Search for the cell housing the specified text and yield its [x, y] center coordinate. 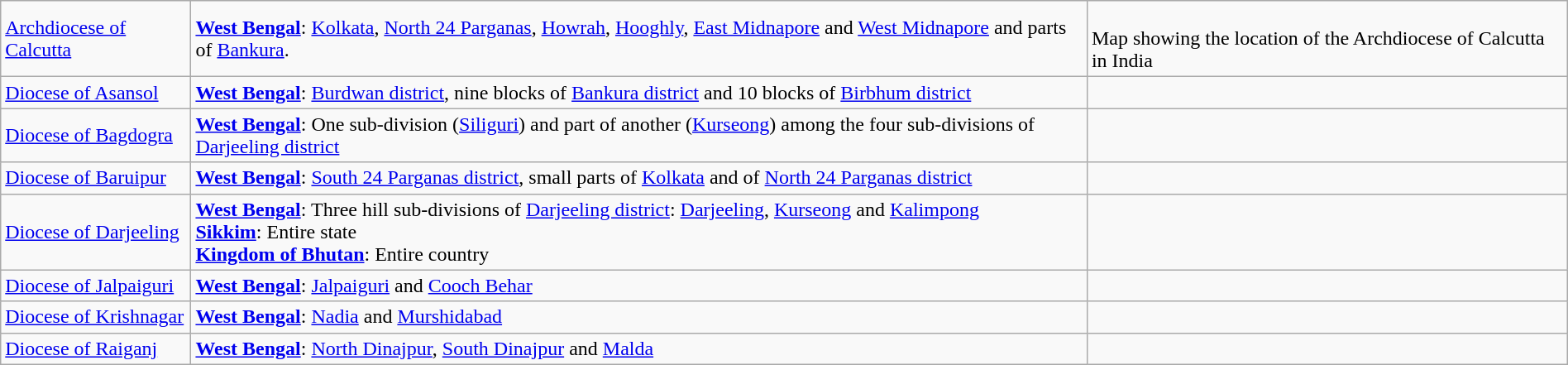
Diocese of Bagdogra [96, 136]
Diocese of Baruipur [96, 178]
West Bengal: Burdwan district, nine blocks of Bankura district and 10 blocks of Birbhum district [638, 93]
Diocese of Raiganj [96, 348]
Map showing the location of the Archdiocese of Calcutta in India [1327, 39]
West Bengal: North Dinajpur, South Dinajpur and Malda [638, 348]
West Bengal: South 24 Parganas district, small parts of Kolkata and of North 24 Parganas district [638, 178]
Diocese of Krishnagar [96, 317]
Diocese of Darjeeling [96, 232]
Archdiocese of Calcutta [96, 39]
West Bengal: Jalpaiguri and Cooch Behar [638, 286]
West Bengal: Nadia and Murshidabad [638, 317]
West Bengal: One sub-division (Siliguri) and part of another (Kurseong) among the four sub-divisions of Darjeeling district [638, 136]
West Bengal: Kolkata, North 24 Parganas, Howrah, Hooghly, East Midnapore and West Midnapore and parts of Bankura. [638, 39]
West Bengal: Three hill sub-divisions of Darjeeling district: Darjeeling, Kurseong and KalimpongSikkim: Entire stateKingdom of Bhutan: Entire country [638, 232]
Diocese of Jalpaiguri [96, 286]
Diocese of Asansol [96, 93]
